Capture the cell that displays the provided text and extract its [x, y] central coordinate. 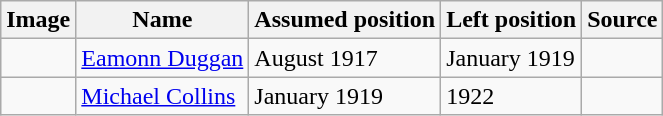
Image [38, 20]
Michael Collins [162, 96]
Left position [512, 20]
1922 [512, 96]
August 1917 [345, 58]
Assumed position [345, 20]
Name [162, 20]
Eamonn Duggan [162, 58]
Source [622, 20]
